From the cell containing the given text, extract its center point as (X, Y) coordinate. 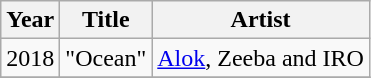
"Ocean" (106, 58)
Title (106, 20)
Artist (261, 20)
2018 (30, 58)
Year (30, 20)
Alok, Zeeba and IRO (261, 58)
